Output the [X, Y] coordinate of the center of the cell containing the given text.  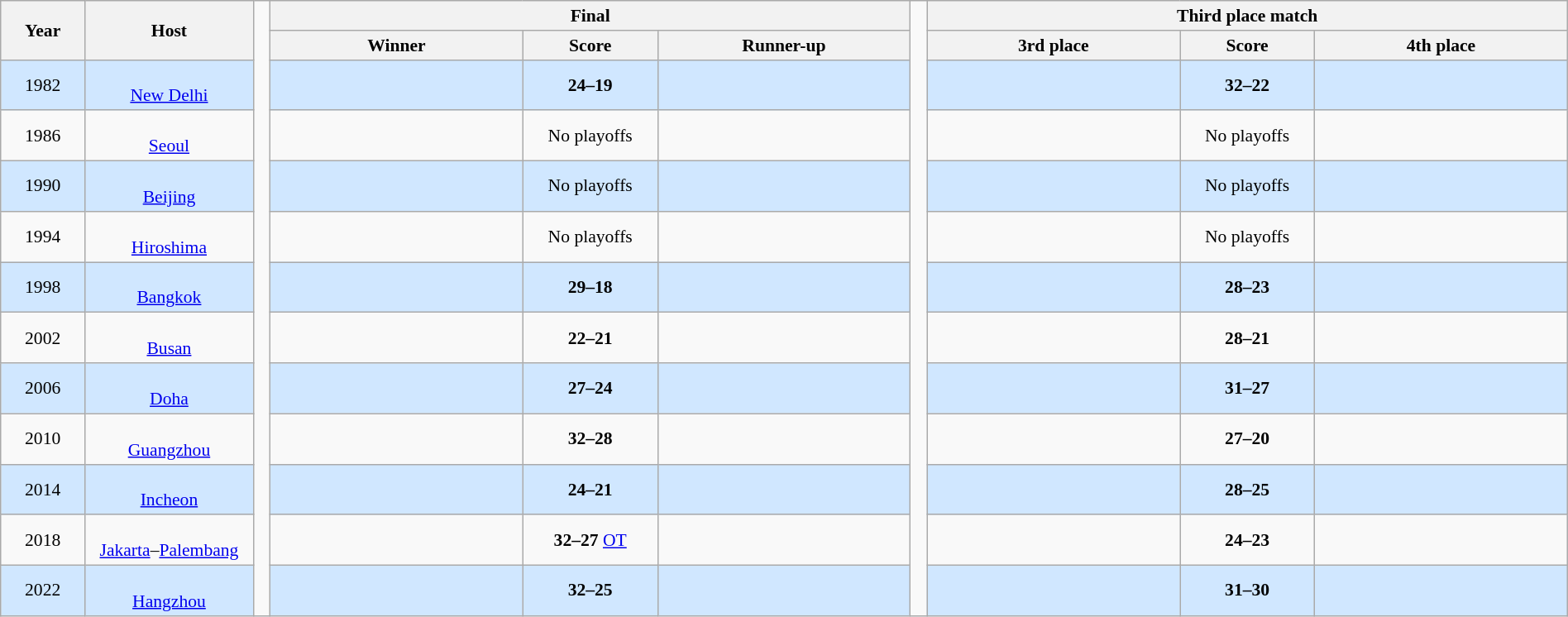
2018 [43, 541]
Third place match [1247, 16]
2022 [43, 591]
3rd place [1054, 45]
Jakarta–Palembang [170, 541]
2014 [43, 490]
29–18 [590, 288]
24–23 [1247, 541]
32–25 [590, 591]
24–19 [590, 84]
28–25 [1247, 490]
31–27 [1247, 389]
27–24 [590, 389]
1986 [43, 136]
Host [170, 30]
Guangzhou [170, 438]
Seoul [170, 136]
1982 [43, 84]
31–30 [1247, 591]
Final [590, 16]
32–27 OT [590, 541]
Hangzhou [170, 591]
1990 [43, 187]
Doha [170, 389]
Winner [397, 45]
1994 [43, 237]
4th place [1441, 45]
32–22 [1247, 84]
Hiroshima [170, 237]
Runner-up [784, 45]
2006 [43, 389]
22–21 [590, 337]
32–28 [590, 438]
Year [43, 30]
28–21 [1247, 337]
New Delhi [170, 84]
2010 [43, 438]
Incheon [170, 490]
1998 [43, 288]
24–21 [590, 490]
27–20 [1247, 438]
2002 [43, 337]
Bangkok [170, 288]
28–23 [1247, 288]
Beijing [170, 187]
Busan [170, 337]
